Find where the given text appears and provide that cell's center as [x, y] coordinate. 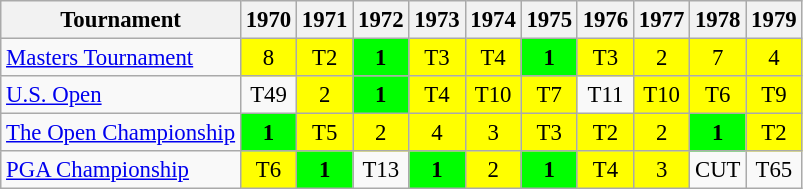
Tournament [121, 20]
1971 [325, 20]
T7 [549, 95]
T49 [268, 95]
CUT [718, 170]
U.S. Open [121, 95]
T11 [605, 95]
8 [268, 58]
The Open Championship [121, 133]
Masters Tournament [121, 58]
T65 [774, 170]
1977 [661, 20]
PGA Championship [121, 170]
T5 [325, 133]
1970 [268, 20]
T13 [381, 170]
1972 [381, 20]
1979 [774, 20]
1975 [549, 20]
1976 [605, 20]
1974 [493, 20]
1978 [718, 20]
T9 [774, 95]
7 [718, 58]
1973 [437, 20]
